From the cell containing the given text, extract its center point as (X, Y) coordinate. 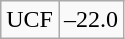
UCF (30, 19)
–22.0 (90, 19)
